Identify which cell holds the provided text, then report its (x, y) central coordinate. 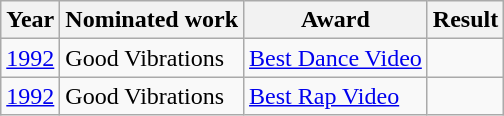
Award (336, 20)
Best Rap Video (336, 96)
Year (30, 20)
Best Dance Video (336, 58)
Result (465, 20)
Nominated work (152, 20)
